Extract the [X, Y] coordinate from the center of the cell holding the provided text.  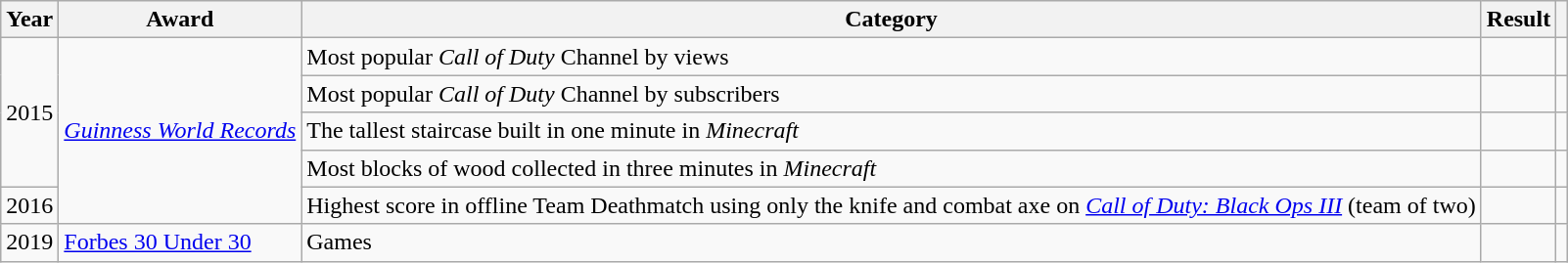
Result [1518, 20]
2019 [29, 242]
2016 [29, 205]
Year [29, 20]
Category [892, 20]
Forbes 30 Under 30 [180, 242]
Most popular Call of Duty Channel by views [892, 57]
Most blocks of wood collected in three minutes in Minecraft [892, 168]
Games [892, 242]
Most popular Call of Duty Channel by subscribers [892, 94]
Guinness World Records [180, 131]
The tallest staircase built in one minute in Minecraft [892, 131]
2015 [29, 112]
Award [180, 20]
Highest score in offline Team Deathmatch using only the knife and combat axe on Call of Duty: Black Ops III (team of two) [892, 205]
